Search for the cell housing the specified text and yield its (X, Y) center coordinate. 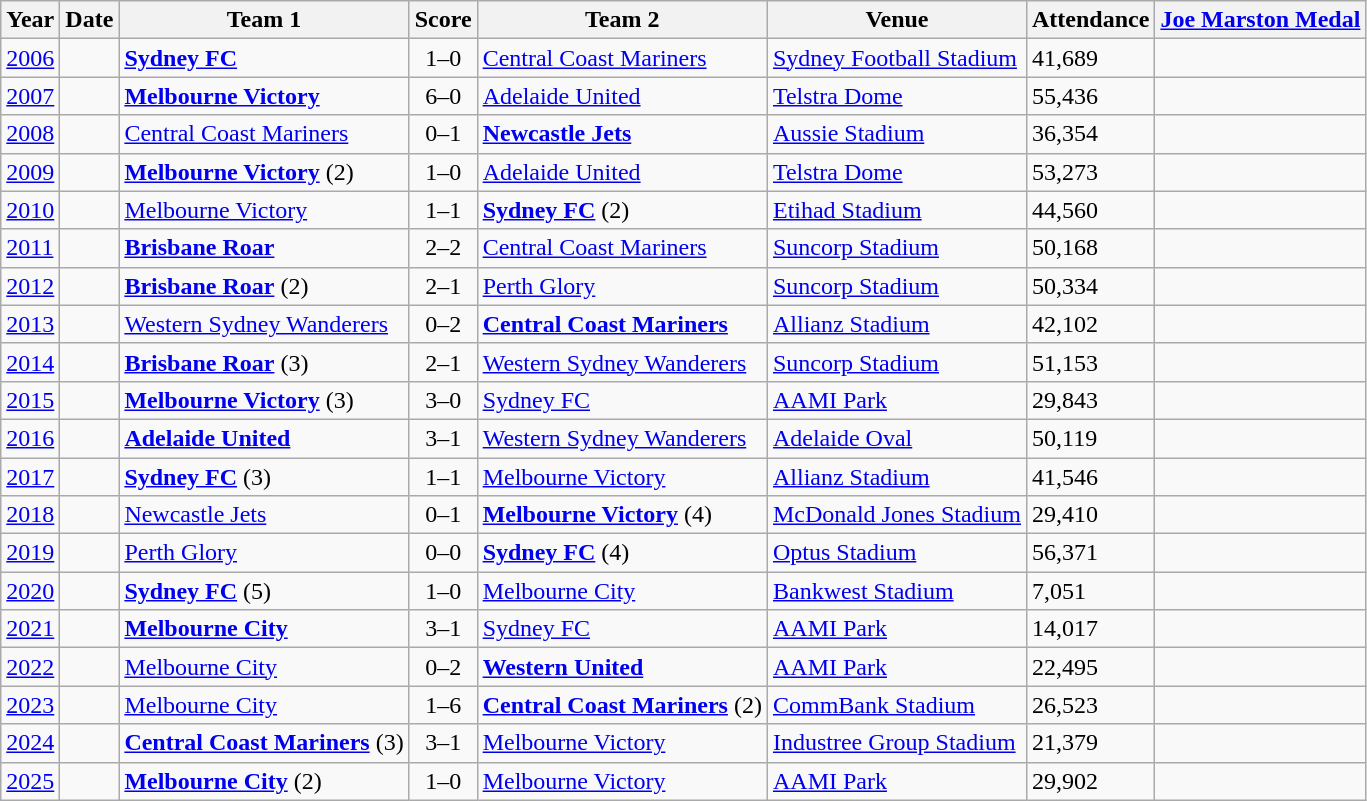
Central Coast Mariners (3) (264, 743)
Melbourne City (2) (264, 781)
Melbourne Victory (3) (264, 400)
55,436 (1090, 96)
2023 (30, 705)
2017 (30, 477)
22,495 (1090, 667)
Date (90, 20)
Score (443, 20)
21,379 (1090, 743)
41,546 (1090, 477)
Venue (896, 20)
36,354 (1090, 134)
Team 1 (264, 20)
2022 (30, 667)
2018 (30, 515)
2016 (30, 438)
2020 (30, 591)
56,371 (1090, 553)
53,273 (1090, 172)
2014 (30, 362)
Western United (622, 667)
50,119 (1090, 438)
6–0 (443, 96)
2009 (30, 172)
2007 (30, 96)
2019 (30, 553)
Industree Group Stadium (896, 743)
50,168 (1090, 248)
Melbourne Victory (2) (264, 172)
Sydney FC (5) (264, 591)
2010 (30, 210)
2008 (30, 134)
29,902 (1090, 781)
Team 2 (622, 20)
CommBank Stadium (896, 705)
Sydney FC (4) (622, 553)
McDonald Jones Stadium (896, 515)
Sydney FC (2) (622, 210)
Adelaide Oval (896, 438)
Joe Marston Medal (1260, 20)
2025 (30, 781)
Brisbane Roar (2) (264, 286)
0–0 (443, 553)
2021 (30, 629)
Sydney Football Stadium (896, 58)
Central Coast Mariners (2) (622, 705)
2013 (30, 324)
51,153 (1090, 362)
Year (30, 20)
Optus Stadium (896, 553)
29,410 (1090, 515)
41,689 (1090, 58)
50,334 (1090, 286)
Brisbane Roar (3) (264, 362)
44,560 (1090, 210)
2012 (30, 286)
1–6 (443, 705)
42,102 (1090, 324)
2015 (30, 400)
3–0 (443, 400)
Bankwest Stadium (896, 591)
Aussie Stadium (896, 134)
29,843 (1090, 400)
2011 (30, 248)
2–2 (443, 248)
Etihad Stadium (896, 210)
14,017 (1090, 629)
2006 (30, 58)
Melbourne Victory (4) (622, 515)
Sydney FC (3) (264, 477)
26,523 (1090, 705)
Brisbane Roar (264, 248)
7,051 (1090, 591)
Attendance (1090, 20)
2024 (30, 743)
